Extract the [x, y] coordinate from the center of the cell holding the provided text.  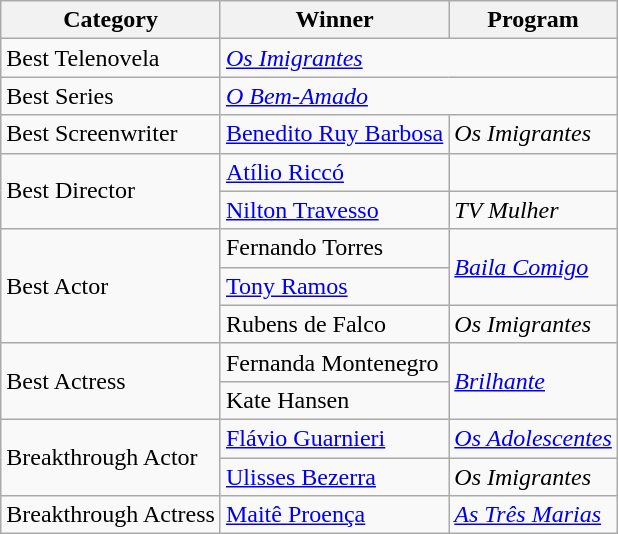
Os Adolescentes [534, 438]
Rubens de Falco [334, 324]
Kate Hansen [334, 400]
Breakthrough Actress [111, 515]
Best Director [111, 191]
Best Series [111, 96]
Tony Ramos [334, 286]
Best Screenwriter [111, 134]
Maitê Proença [334, 515]
Program [534, 20]
Fernanda Montenegro [334, 362]
Best Actor [111, 286]
Flávio Guarnieri [334, 438]
Best Telenovela [111, 58]
Ulisses Bezerra [334, 477]
Breakthrough Actor [111, 457]
Atílio Riccó [334, 172]
TV Mulher [534, 210]
As Três Marias [534, 515]
Category [111, 20]
Brilhante [534, 381]
Nilton Travesso [334, 210]
Best Actress [111, 381]
Fernando Torres [334, 248]
O Bem-Amado [418, 96]
Benedito Ruy Barbosa [334, 134]
Winner [334, 20]
Baila Comigo [534, 267]
